Scan for the cell matching the given text and deliver its [x, y] coordinate at center. 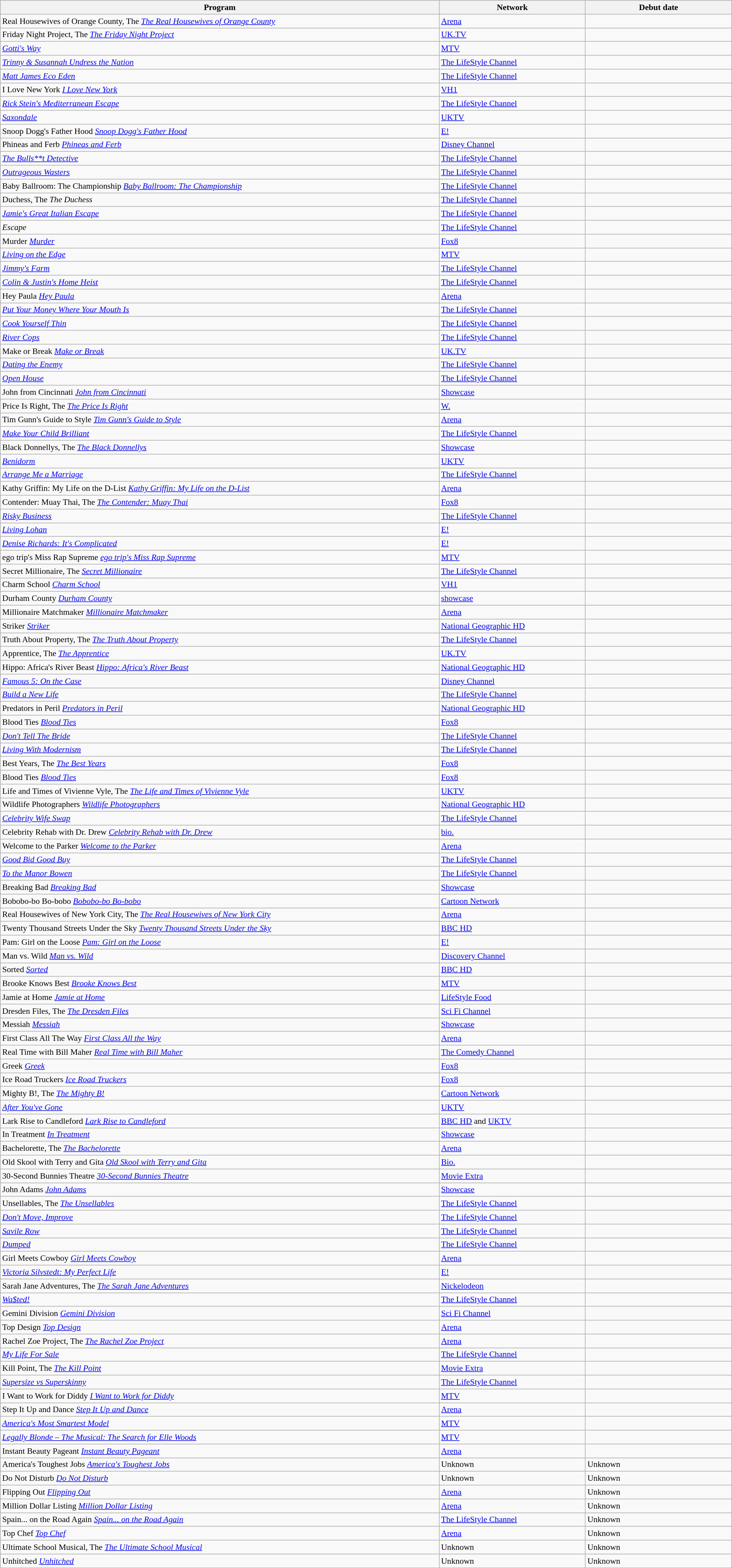
River Cops [220, 337]
Make or Break Make or Break [220, 351]
Lark Rise to Candleford Lark Rise to Candleford [220, 1121]
Murder Murder [220, 241]
Benidorm [220, 461]
Rick Stein's Mediterranean Escape [220, 104]
Striker Striker [220, 626]
Supersize vs Superskinny [220, 1382]
Gotti's Way [220, 49]
Risky Business [220, 516]
Million Dollar Listing Million Dollar Listing [220, 1506]
After You've Gone [220, 1107]
Millionaire Matchmaker Millionaire Matchmaker [220, 612]
Duchess, The The Duchess [220, 200]
Jamie at Home Jamie at Home [220, 997]
Discovery Channel [512, 956]
Flipping Out Flipping Out [220, 1492]
Real Housewives of Orange County, The The Real Housewives of Orange County [220, 21]
Predators in Peril Predators in Peril [220, 709]
Girl Meets Cowboy Girl Meets Cowboy [220, 1258]
Dumped [220, 1245]
My Life For Sale [220, 1355]
Brooke Knows Best Brooke Knows Best [220, 984]
Network [512, 7]
Sarah Jane Adventures, The The Sarah Jane Adventures [220, 1286]
Friday Night Project, The The Friday Night Project [220, 35]
Kill Point, The The Kill Point [220, 1368]
Don't Move, Improve [220, 1217]
Living With Modernism [220, 750]
Colin & Justin's Home Heist [220, 282]
Bio. [512, 1162]
Denise Richards: It's Complicated [220, 544]
Welcome to the Parker Welcome to the Parker [220, 846]
Celebrity Wife Swap [220, 819]
Famous 5: On the Case [220, 681]
Best Years, The The Best Years [220, 764]
Snoop Dogg's Father Hood Snoop Dogg's Father Hood [220, 131]
Trinny & Susannah Undress the Nation [220, 63]
To the Manor Bowen [220, 874]
Old Skool with Terry and Gita Old Skool with Terry and Gita [220, 1162]
Cook Yourself Thin [220, 324]
30-Second Bunnies Theatre 30-Second Bunnies Theatre [220, 1176]
Sorted Sorted [220, 970]
Rachel Zoe Project, The The Rachel Zoe Project [220, 1341]
Open House [220, 379]
Living Lohan [220, 530]
Unhitched Unhitched [220, 1561]
Real Housewives of New York City, The The Real Housewives of New York City [220, 915]
Bachelorette, The The Bachelorette [220, 1149]
Durham County Durham County [220, 599]
Jamie's Great Italian Escape [220, 214]
Top Design Top Design [220, 1327]
Twenty Thousand Streets Under the Sky Twenty Thousand Streets Under the Sky [220, 929]
Outrageous Wasters [220, 173]
Apprentice, The The Apprentice [220, 654]
Life and Times of Vivienne Vyle, The The Life and Times of Vivienne Vyle [220, 791]
Wildlife Photographers Wildlife Photographers [220, 805]
Nickelodeon [512, 1286]
Pam: Girl on the Loose Pam: Girl on the Loose [220, 942]
Debut date [659, 7]
Hey Paula Hey Paula [220, 296]
Hippo: Africa's River Beast Hippo: Africa's River Beast [220, 667]
Tim Gunn's Guide to Style Tim Gunn's Guide to Style [220, 420]
Legally Blonde – The Musical: The Search for Elle Woods [220, 1437]
Phineas and Ferb Phineas and Ferb [220, 145]
Greek Greek [220, 1066]
America's Toughest Jobs America's Toughest Jobs [220, 1465]
Breaking Bad Breaking Bad [220, 887]
Spain... on the Road Again Spain... on the Road Again [220, 1520]
Baby Ballroom: The Championship Baby Ballroom: The Championship [220, 186]
Gemini Division Gemini Division [220, 1314]
Victoria Silvstedt: My Perfect Life [220, 1272]
Build a New Life [220, 695]
Good Bid Good Buy [220, 860]
Mighty B!, The The Mighty B! [220, 1094]
Celebrity Rehab with Dr. Drew Celebrity Rehab with Dr. Drew [220, 832]
ego trip's Miss Rap Supreme ego trip's Miss Rap Supreme [220, 557]
showcase [512, 599]
The Comedy Channel [512, 1052]
Ice Road Truckers Ice Road Truckers [220, 1080]
In Treatment In Treatment [220, 1135]
Saxondale [220, 117]
Kathy Griffin: My Life on the D-List Kathy Griffin: My Life on the D-List [220, 489]
I Love New York I Love New York [220, 90]
Man vs. Wild Man vs. Wild [220, 956]
Put Your Money Where Your Mouth Is [220, 310]
I Want to Work for Diddy I Want to Work for Diddy [220, 1396]
The Bulls**t Detective [220, 159]
Savile Row [220, 1231]
Make Your Child Brilliant [220, 434]
Arrange Me a Marriage [220, 475]
Charm School Charm School [220, 585]
Step It Up and Dance Step It Up and Dance [220, 1410]
Instant Beauty Pageant Instant Beauty Pageant [220, 1451]
Secret Millionaire, The Secret Millionaire [220, 571]
Jimmy's Farm [220, 269]
Dating the Enemy [220, 365]
Wa$ted! [220, 1300]
Price Is Right, The The Price Is Right [220, 406]
Contender: Muay Thai, The The Contender: Muay Thai [220, 502]
Truth About Property, The The Truth About Property [220, 640]
Living on the Edge [220, 255]
Bobobo-bo Bo-bobo Bobobo-bo Bo-bobo [220, 901]
John from Cincinnati John from Cincinnati [220, 392]
Matt James Eco Eden [220, 76]
John Adams John Adams [220, 1190]
Real Time with Bill Maher Real Time with Bill Maher [220, 1052]
America's Most Smartest Model [220, 1424]
Black Donnellys, The The Black Donnellys [220, 447]
Unsellables, The The Unsellables [220, 1204]
BBC HD and UKTV [512, 1121]
Ultimate School Musical, The The Ultimate School Musical [220, 1547]
Escape [220, 227]
Do Not Disturb Do Not Disturb [220, 1478]
Dresden Files, The The Dresden Files [220, 1011]
Don't Tell The Bride [220, 736]
Program [220, 7]
W. [512, 406]
Top Chef Top Chef [220, 1534]
LifeStyle Food [512, 997]
First Class All The Way First Class All the Way [220, 1039]
bio. [512, 832]
Messiah Messiah [220, 1025]
